Pinpoint the cell where the given text exists, returning its (X, Y) midpoint coordinate. 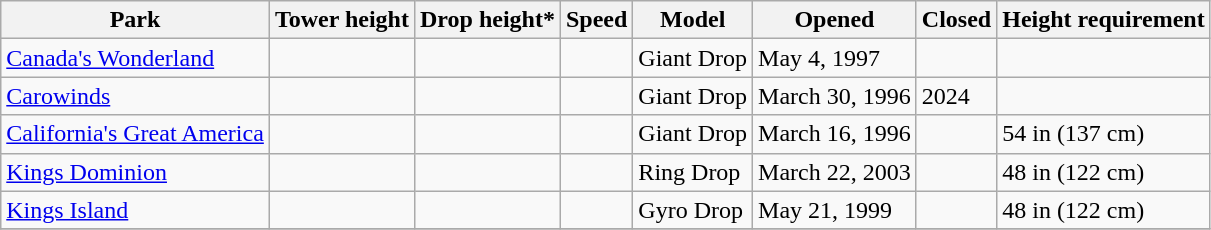
Drop height* (487, 20)
March 30, 1996 (835, 96)
Carowinds (136, 96)
Closed (956, 20)
Kings Dominion (136, 172)
Height requirement (1104, 20)
Canada's Wonderland (136, 58)
Tower height (342, 20)
2024 (956, 96)
Ring Drop (693, 172)
May 21, 1999 (835, 210)
March 16, 1996 (835, 134)
Opened (835, 20)
Kings Island (136, 210)
Speed (596, 20)
March 22, 2003 (835, 172)
54 in (137 cm) (1104, 134)
May 4, 1997 (835, 58)
Gyro Drop (693, 210)
California's Great America (136, 134)
Model (693, 20)
Park (136, 20)
